Identify which cell holds the provided text, then report its [x, y] central coordinate. 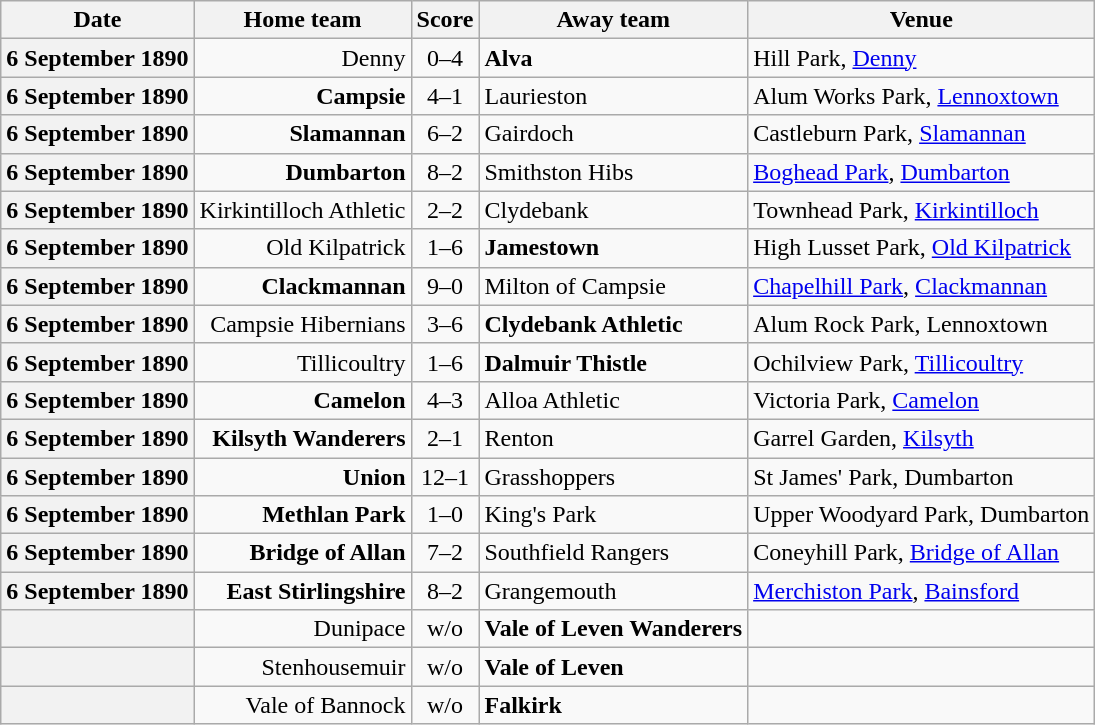
6–2 [445, 134]
Upper Woodyard Park, Dumbarton [922, 515]
Stenhousemuir [302, 667]
Venue [922, 20]
Clackmannan [302, 286]
Away team [614, 20]
Campsie Hibernians [302, 324]
Jamestown [614, 248]
East Stirlingshire [302, 591]
Kirkintilloch Athletic [302, 210]
Home team [302, 20]
Merchiston Park, Bainsford [922, 591]
4–3 [445, 400]
Townhead Park, Kirkintilloch [922, 210]
Vale of Leven Wanderers [614, 629]
Date [98, 20]
Alum Rock Park, Lennoxtown [922, 324]
Coneyhill Park, Bridge of Allan [922, 553]
Kilsyth Wanderers [302, 438]
Tillicoultry [302, 362]
Falkirk [614, 705]
High Lusset Park, Old Kilpatrick [922, 248]
Campsie [302, 96]
Score [445, 20]
Garrel Garden, Kilsyth [922, 438]
King's Park [614, 515]
Dunipace [302, 629]
2–1 [445, 438]
St James' Park, Dumbarton [922, 477]
Alloa Athletic [614, 400]
Bridge of Allan [302, 553]
Union [302, 477]
Alva [614, 58]
Ochilview Park, Tillicoultry [922, 362]
3–6 [445, 324]
Boghead Park, Dumbarton [922, 172]
Milton of Campsie [614, 286]
Victoria Park, Camelon [922, 400]
Castleburn Park, Slamannan [922, 134]
Grangemouth [614, 591]
Clydebank Athletic [614, 324]
Laurieston [614, 96]
Vale of Bannock [302, 705]
2–2 [445, 210]
Alum Works Park, Lennoxtown [922, 96]
12–1 [445, 477]
Dalmuir Thistle [614, 362]
Renton [614, 438]
Dumbarton [302, 172]
1–0 [445, 515]
Smithston Hibs [614, 172]
Chapelhill Park, Clackmannan [922, 286]
Denny [302, 58]
Vale of Leven [614, 667]
4–1 [445, 96]
Hill Park, Denny [922, 58]
Camelon [302, 400]
Slamannan [302, 134]
7–2 [445, 553]
Grasshoppers [614, 477]
0–4 [445, 58]
Methlan Park [302, 515]
9–0 [445, 286]
Southfield Rangers [614, 553]
Old Kilpatrick [302, 248]
Clydebank [614, 210]
Gairdoch [614, 134]
